Find where the given text appears and provide that cell's center as (X, Y) coordinate. 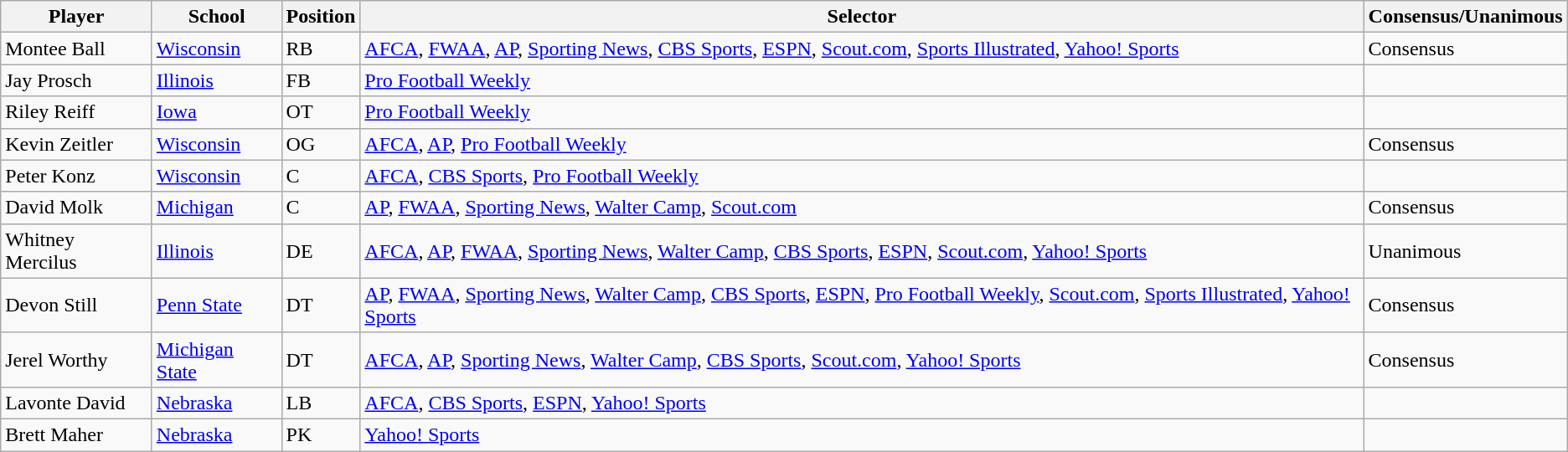
Michigan State (216, 360)
Player (77, 17)
Yahoo! Sports (862, 434)
DE (321, 251)
Michigan (216, 208)
OT (321, 112)
AFCA, CBS Sports, ESPN, Yahoo! Sports (862, 403)
Whitney Mercilus (77, 251)
LB (321, 403)
Devon Still (77, 305)
AP, FWAA, Sporting News, Walter Camp, CBS Sports, ESPN, Pro Football Weekly, Scout.com, Sports Illustrated, Yahoo! Sports (862, 305)
Jay Prosch (77, 80)
AFCA, CBS Sports, Pro Football Weekly (862, 176)
Peter Konz (77, 176)
Brett Maher (77, 434)
FB (321, 80)
PK (321, 434)
David Molk (77, 208)
Iowa (216, 112)
Montee Ball (77, 49)
AP, FWAA, Sporting News, Walter Camp, Scout.com (862, 208)
RB (321, 49)
Riley Reiff (77, 112)
Lavonte David (77, 403)
Consensus/Unanimous (1466, 17)
AFCA, AP, Pro Football Weekly (862, 144)
OG (321, 144)
Position (321, 17)
Penn State (216, 305)
AFCA, FWAA, AP, Sporting News, CBS Sports, ESPN, Scout.com, Sports Illustrated, Yahoo! Sports (862, 49)
Unanimous (1466, 251)
School (216, 17)
Jerel Worthy (77, 360)
Selector (862, 17)
Kevin Zeitler (77, 144)
AFCA, AP, Sporting News, Walter Camp, CBS Sports, Scout.com, Yahoo! Sports (862, 360)
AFCA, AP, FWAA, Sporting News, Walter Camp, CBS Sports, ESPN, Scout.com, Yahoo! Sports (862, 251)
